Return the [x, y] coordinate for the center point of the cell that contains the specified text.  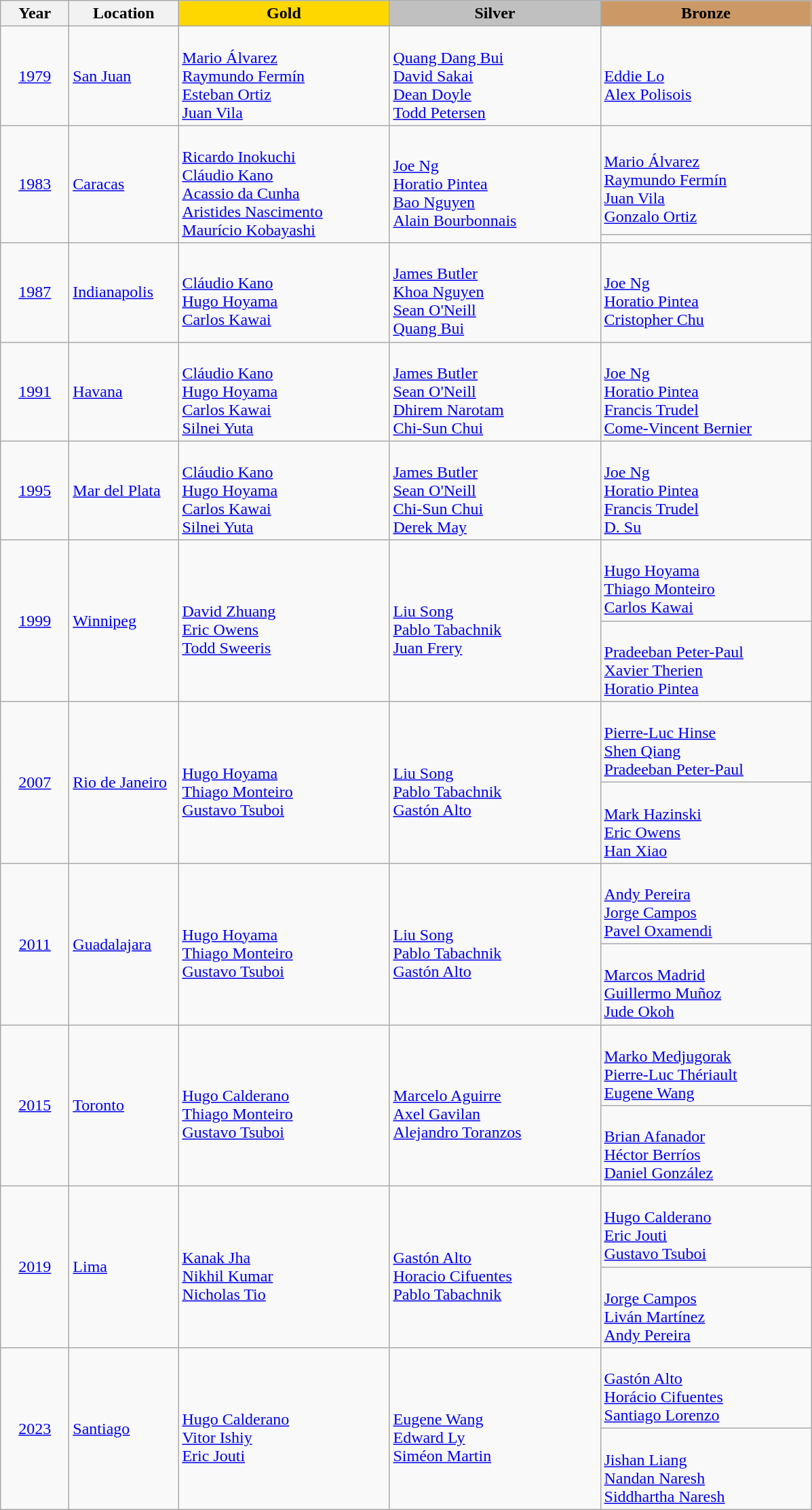
Cláudio KanoHugo HoyamaCarlos Kawai [284, 292]
Joe NgHoratio PinteaFrancis TrudelD. Su [705, 490]
James ButlerKhoa NguyenSean O'NeillQuang Bui [495, 292]
Winnipeg [123, 621]
Kanak JhaNikhil KumarNicholas Tio [284, 1267]
1991 [35, 391]
1983 [35, 185]
1979 [35, 76]
Silver [495, 14]
Pierre-Luc HinseShen QiangPradeeban Peter-Paul [705, 742]
2019 [35, 1267]
Brian AfanadorHéctor BerríosDaniel González [705, 1146]
Quang Dang BuiDavid SakaiDean DoyleTodd Petersen [495, 76]
Toronto [123, 1105]
Bronze [705, 14]
Hugo CalderanoVitor IshiyEric Jouti [284, 1429]
Jorge CamposLiván MartínezAndy Pereira [705, 1308]
Joe NgHoratio PinteaFrancis TrudelCome-Vincent Bernier [705, 391]
Gold [284, 14]
Joe NgHoratio PinteaBao NguyenAlain Bourbonnais [495, 185]
Joe NgHoratio PinteaCristopher Chu [705, 292]
Liu SongPablo TabachnikJuan Frery [495, 621]
Mar del Plata [123, 490]
Pradeeban Peter-PaulXavier TherienHoratio Pintea [705, 661]
San Juan [123, 76]
Eugene WangEdward LySiméon Martin [495, 1429]
Marcelo AguirreAxel GavilanAlejandro Toranzos [495, 1105]
Andy PereiraJorge CamposPavel Oxamendi [705, 904]
Hugo CalderanoThiago MonteiroGustavo Tsuboi [284, 1105]
Rio de Janeiro [123, 782]
Year [35, 14]
Ricardo InokuchiCláudio KanoAcassio da CunhaAristides NascimentoMaurício Kobayashi [284, 185]
David ZhuangEric OwensTodd Sweeris [284, 621]
Caracas [123, 185]
Hugo CalderanoEric JoutiGustavo Tsuboi [705, 1226]
1999 [35, 621]
Mario ÁlvarezRaymundo FermínJuan VilaGonzalo Ortiz [705, 180]
2023 [35, 1429]
Guadalajara [123, 944]
James ButlerSean O'NeillChi-Sun ChuiDerek May [495, 490]
2007 [35, 782]
Indianapolis [123, 292]
2015 [35, 1105]
Gastón AltoHoracio CifuentesPablo Tabachnik [495, 1267]
2011 [35, 944]
Jishan LiangNandan NareshSiddhartha Naresh [705, 1469]
Lima [123, 1267]
Mark HazinskiEric OwensHan Xiao [705, 822]
1987 [35, 292]
Santiago [123, 1429]
Marcos MadridGuillermo MuñozJude Okoh [705, 984]
Mario ÁlvarezRaymundo FermínEsteban OrtizJuan Vila [284, 76]
Havana [123, 391]
Marko MedjugorakPierre-Luc ThériaultEugene Wang [705, 1065]
Hugo HoyamaThiago MonteiroCarlos Kawai [705, 581]
Eddie LoAlex Polisois [705, 76]
1995 [35, 490]
Location [123, 14]
Gastón AltoHorácio CifuentesSantiago Lorenzo [705, 1388]
James ButlerSean O'NeillDhirem NarotamChi-Sun Chui [495, 391]
